Identify which cell holds the provided text, then report its [x, y] central coordinate. 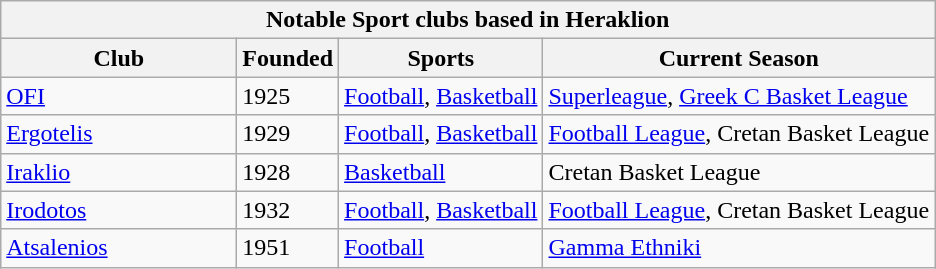
Ergotelis [119, 134]
Founded [288, 58]
Sports [441, 58]
1925 [288, 96]
Gamma Ethniki [739, 248]
1928 [288, 172]
Superleague, Greek C Basket League [739, 96]
Club [119, 58]
OFI [119, 96]
1951 [288, 248]
1932 [288, 210]
Notable Sport clubs based in Heraklion [468, 20]
Irodotos [119, 210]
Basketball [441, 172]
Atsalenios [119, 248]
Cretan Basket League [739, 172]
Iraklio [119, 172]
1929 [288, 134]
Current Season [739, 58]
Football [441, 248]
